Return the [x, y] coordinate for the center point of the cell that contains the specified text.  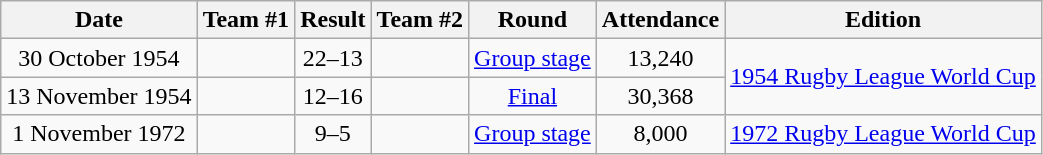
Edition [884, 20]
Team #2 [420, 20]
Round [533, 20]
Attendance [660, 20]
13,240 [660, 58]
9–5 [333, 134]
Final [533, 96]
22–13 [333, 58]
12–16 [333, 96]
Team #1 [246, 20]
1954 Rugby League World Cup [884, 77]
13 November 1954 [99, 96]
8,000 [660, 134]
1 November 1972 [99, 134]
Result [333, 20]
30 October 1954 [99, 58]
1972 Rugby League World Cup [884, 134]
30,368 [660, 96]
Date [99, 20]
